Return the (x, y) coordinate for the center point of the cell that contains the specified text.  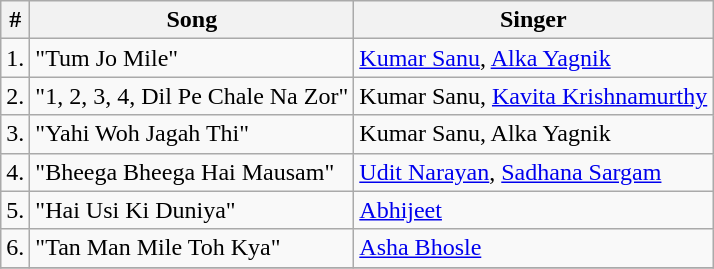
3. (16, 134)
"Hai Usi Ki Duniya" (192, 210)
"Tum Jo Mile" (192, 58)
Udit Narayan, Sadhana Sargam (534, 172)
"Yahi Woh Jagah Thi" (192, 134)
"1, 2, 3, 4, Dil Pe Chale Na Zor" (192, 96)
Singer (534, 20)
Asha Bhosle (534, 248)
"Tan Man Mile Toh Kya" (192, 248)
Abhijeet (534, 210)
5. (16, 210)
4. (16, 172)
2. (16, 96)
1. (16, 58)
6. (16, 248)
Song (192, 20)
Kumar Sanu, Kavita Krishnamurthy (534, 96)
"Bheega Bheega Hai Mausam" (192, 172)
# (16, 20)
